Detect which cell encompasses the target text, then output its [X, Y] center coordinate. 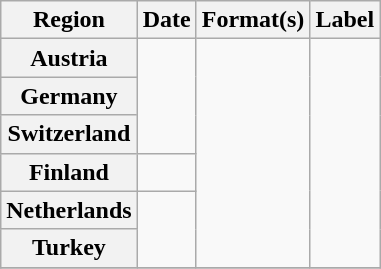
Date [166, 20]
Switzerland [69, 134]
Turkey [69, 248]
Format(s) [253, 20]
Finland [69, 172]
Austria [69, 58]
Germany [69, 96]
Region [69, 20]
Netherlands [69, 210]
Label [345, 20]
